From the cell containing the given text, extract its center point as [x, y] coordinate. 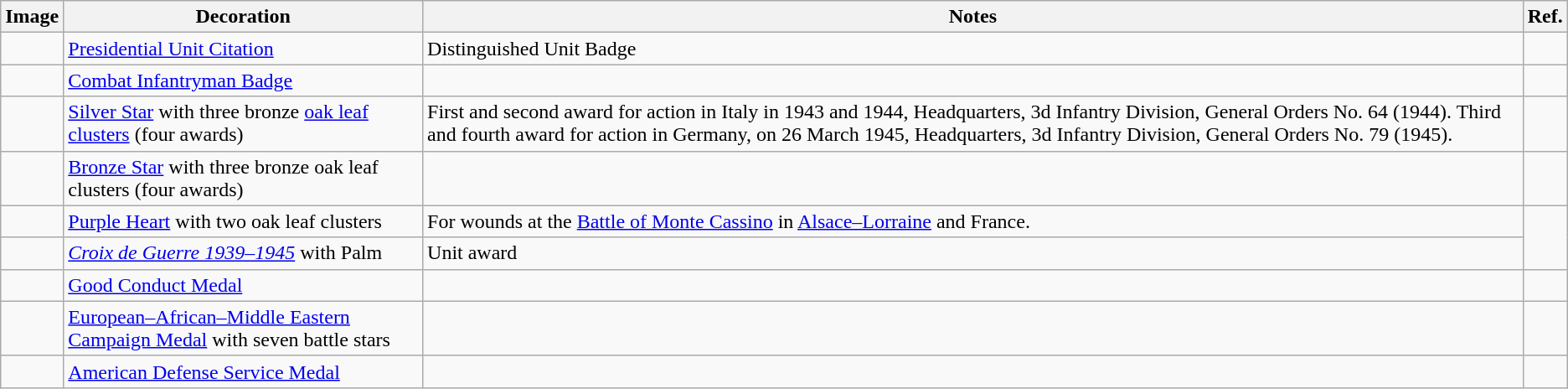
Unit award [973, 253]
Silver Star with three bronze oak leaf clusters (four awards) [243, 124]
Combat Infantryman Badge [243, 80]
Presidential Unit Citation [243, 49]
Good Conduct Medal [243, 285]
Notes [973, 17]
European–African–Middle Eastern Campaign Medal with seven battle stars [243, 329]
Bronze Star with three bronze oak leaf clusters (four awards) [243, 178]
Image [32, 17]
American Defense Service Medal [243, 371]
Croix de Guerre 1939–1945 with Palm [243, 253]
Decoration [243, 17]
Purple Heart with two oak leaf clusters [243, 221]
Ref. [1545, 17]
For wounds at the Battle of Monte Cassino in Alsace–Lorraine and France. [973, 221]
Distinguished Unit Badge [973, 49]
